Return the [X, Y] coordinate for the center point of the cell that contains the specified text.  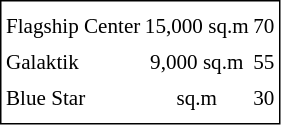
30 [264, 99]
sq.m [197, 99]
55 [264, 63]
9,000 sq.m [197, 63]
Galaktik [73, 63]
70 [264, 26]
Blue Star [73, 99]
15,000 sq.m [197, 26]
Flagship Center [73, 26]
